From the cell containing the given text, extract its center point as (x, y) coordinate. 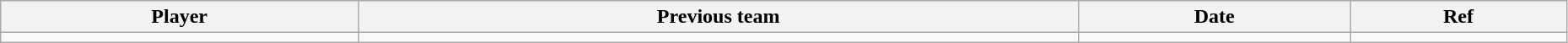
Date (1215, 17)
Ref (1459, 17)
Previous team (719, 17)
Player (180, 17)
